Output the (x, y) coordinate of the center of the cell containing the given text.  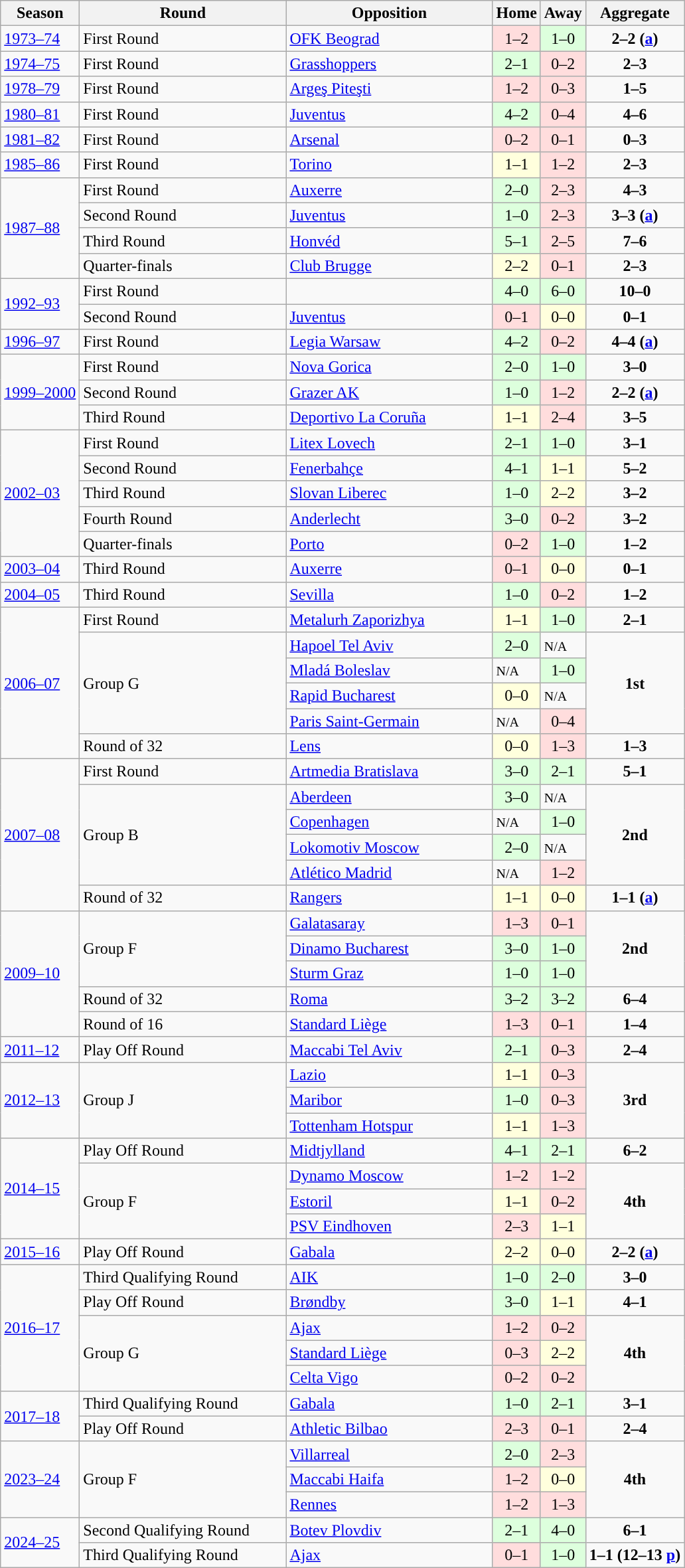
2–5 (563, 240)
2009–10 (40, 974)
2003–04 (40, 569)
Home (516, 13)
Roma (389, 999)
Brøndby (389, 1302)
Villarreal (389, 1454)
AIK (389, 1277)
Galatasaray (389, 923)
Tottenham Hotspur (389, 1126)
6–2 (635, 1151)
Rangers (389, 898)
Rennes (389, 1504)
Lokomotiv Moscow (389, 847)
Rapid Bucharest (389, 695)
Anderlecht (389, 519)
Slovan Liberec (389, 493)
1–4 (635, 1024)
Second Qualifying Round (183, 1529)
2014–15 (40, 1189)
Round (183, 13)
4–6 (635, 114)
3rd (635, 1100)
6–0 (563, 291)
2017–18 (40, 1416)
Aberdeen (389, 797)
Legia Warsaw (389, 342)
Litex Lovech (389, 443)
1996–97 (40, 342)
Hapoel Tel Aviv (389, 645)
Round of 16 (183, 1024)
2015–16 (40, 1252)
1974–75 (40, 64)
Lens (389, 746)
Maccabi Haifa (389, 1479)
Season (40, 13)
Grasshoppers (389, 64)
Lazio (389, 1075)
3–5 (635, 418)
Opposition (389, 13)
Nova Gorica (389, 367)
4–3 (635, 190)
10–0 (635, 291)
Atlético Madrid (389, 873)
OFK Beograd (389, 39)
PSV Eindhoven (389, 1227)
Club Brugge (389, 266)
Group B (183, 835)
Maccabi Tel Aviv (389, 1049)
Grazer AK (389, 392)
Aggregate (635, 13)
6–4 (635, 999)
Arsenal (389, 139)
Dynamo Moscow (389, 1176)
Honvéd (389, 240)
Maribor (389, 1100)
Dinamo Bucharest (389, 948)
Argeş Piteşti (389, 89)
Fenerbahçe (389, 468)
3–3 (a) (635, 215)
Away (563, 13)
2023–24 (40, 1479)
1973–74 (40, 39)
1985–86 (40, 165)
2007–08 (40, 835)
4–4 (a) (635, 342)
Sevilla (389, 594)
2011–12 (40, 1049)
7–6 (635, 240)
Group J (183, 1100)
1–5 (635, 89)
Torino (389, 165)
2004–05 (40, 594)
2016–17 (40, 1328)
Copenhagen (389, 822)
Fourth Round (183, 519)
Paris Saint-Germain (389, 721)
6–1 (635, 1529)
1–1 (12–13 p) (635, 1555)
Mladá Boleslav (389, 670)
2006–07 (40, 683)
Deportivo La Coruña (389, 418)
Botev Plovdiv (389, 1529)
5–2 (635, 468)
1987–88 (40, 228)
1981–82 (40, 139)
Midtjylland (389, 1151)
1980–81 (40, 114)
2024–25 (40, 1542)
1992–93 (40, 304)
1st (635, 683)
1999–2000 (40, 392)
Artmedia Bratislava (389, 772)
Athletic Bilbao (389, 1429)
Metalurh Zaporizhya (389, 620)
Celta Vigo (389, 1378)
Sturm Graz (389, 974)
2012–13 (40, 1100)
Porto (389, 544)
2002–03 (40, 493)
1–1 (a) (635, 898)
1978–79 (40, 89)
Estoril (389, 1201)
